Scan for the cell matching the given text and deliver its (X, Y) coordinate at center. 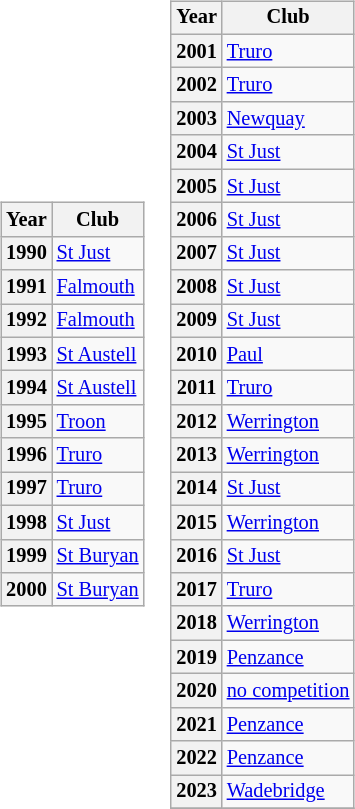
2014 (196, 489)
1992 (26, 321)
1998 (26, 522)
2011 (196, 388)
1995 (26, 422)
2003 (196, 119)
1997 (26, 489)
Newquay (288, 119)
2007 (196, 253)
2020 (196, 691)
2016 (196, 556)
Paul (288, 354)
2021 (196, 724)
no competition (288, 691)
2022 (196, 758)
2000 (26, 590)
2017 (196, 590)
2004 (196, 152)
1990 (26, 253)
2009 (196, 321)
1999 (26, 556)
1994 (26, 388)
1993 (26, 354)
2012 (196, 422)
2006 (196, 220)
2005 (196, 186)
Troon (98, 422)
2019 (196, 657)
2002 (196, 85)
2001 (196, 51)
2015 (196, 522)
Wadebridge (288, 792)
2023 (196, 792)
1996 (26, 455)
2013 (196, 455)
2018 (196, 623)
1991 (26, 287)
2008 (196, 287)
2010 (196, 354)
